Extract the (X, Y) coordinate from the center of the cell holding the provided text.  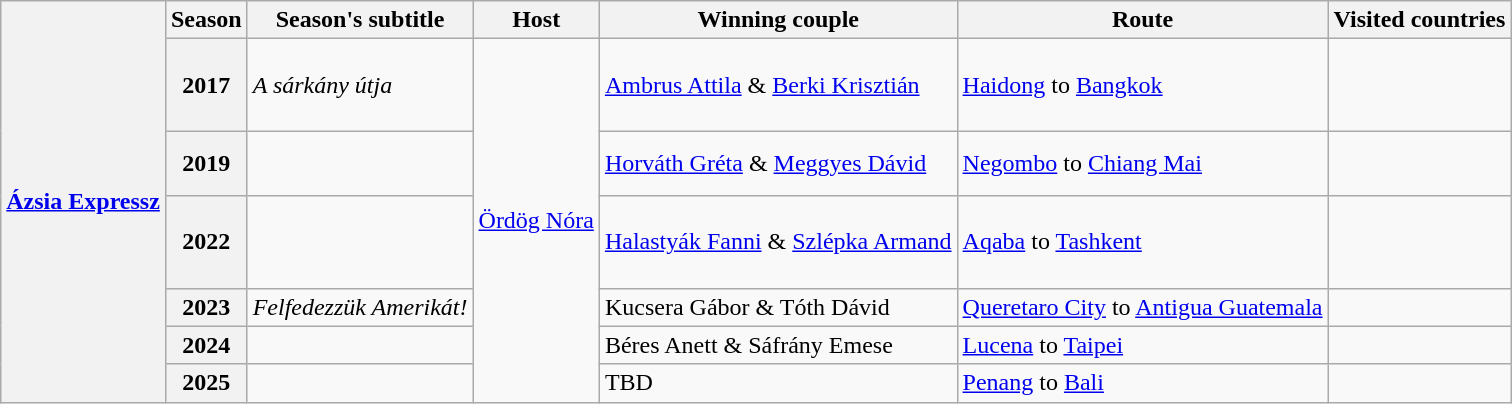
Ambrus Attila & Berki Krisztián (778, 85)
2017 (206, 85)
A sárkány útja (360, 85)
Winning couple (778, 20)
Season (206, 20)
Host (536, 20)
Lucena to Taipei (1142, 345)
Route (1142, 20)
2022 (206, 242)
Season's subtitle (360, 20)
Béres Anett & Sáfrány Emese (778, 345)
TBD (778, 383)
Halastyák Fanni & Szlépka Armand (778, 242)
Ördög Nóra (536, 220)
Kucsera Gábor & Tóth Dávid (778, 307)
Queretaro City to Antigua Guatemala (1142, 307)
Penang to Bali (1142, 383)
Haidong to Bangkok (1142, 85)
Horváth Gréta & Meggyes Dávid (778, 164)
Ázsia Expressz (84, 202)
2025 (206, 383)
2024 (206, 345)
2023 (206, 307)
2019 (206, 164)
Visited countries (1420, 20)
Negombo to Chiang Mai (1142, 164)
Aqaba to Tashkent (1142, 242)
Felfedezzük Amerikát! (360, 307)
